Search for the cell housing the specified text and yield its (x, y) center coordinate. 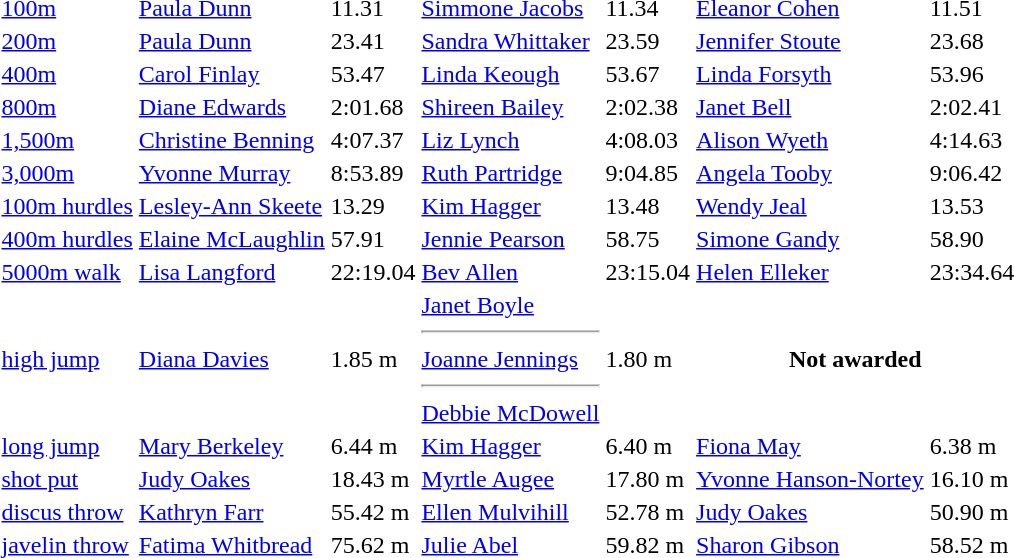
55.42 m (373, 512)
6.44 m (373, 446)
52.78 m (648, 512)
shot put (67, 479)
Linda Forsyth (810, 74)
Helen Elleker (810, 272)
Bev Allen (510, 272)
Mary Berkeley (232, 446)
13.48 (648, 206)
Fiona May (810, 446)
57.91 (373, 239)
100m hurdles (67, 206)
Myrtle Augee (510, 479)
Jennie Pearson (510, 239)
53.67 (648, 74)
4:07.37 (373, 140)
Carol Finlay (232, 74)
1,500m (67, 140)
1.80 m (648, 359)
5000m walk (67, 272)
high jump (67, 359)
Sandra Whittaker (510, 41)
Kathryn Farr (232, 512)
9:04.85 (648, 173)
4:08.03 (648, 140)
2:02.38 (648, 107)
Liz Lynch (510, 140)
200m (67, 41)
Angela Tooby (810, 173)
800m (67, 107)
23:15.04 (648, 272)
Alison Wyeth (810, 140)
1.85 m (373, 359)
18.43 m (373, 479)
23.41 (373, 41)
Janet BoyleJoanne JenningsDebbie McDowell (510, 359)
2:01.68 (373, 107)
discus throw (67, 512)
17.80 m (648, 479)
400m (67, 74)
13.29 (373, 206)
6.40 m (648, 446)
Diana Davies (232, 359)
23.59 (648, 41)
Lisa Langford (232, 272)
Ruth Partridge (510, 173)
Elaine McLaughlin (232, 239)
long jump (67, 446)
Diane Edwards (232, 107)
Christine Benning (232, 140)
Jennifer Stoute (810, 41)
Yvonne Hanson-Nortey (810, 479)
Shireen Bailey (510, 107)
Simone Gandy (810, 239)
8:53.89 (373, 173)
Wendy Jeal (810, 206)
53.47 (373, 74)
22:19.04 (373, 272)
3,000m (67, 173)
Ellen Mulvihill (510, 512)
Yvonne Murray (232, 173)
400m hurdles (67, 239)
Linda Keough (510, 74)
Paula Dunn (232, 41)
58.75 (648, 239)
Lesley-Ann Skeete (232, 206)
Janet Bell (810, 107)
